Extract the (X, Y) coordinate from the center of the cell holding the provided text.  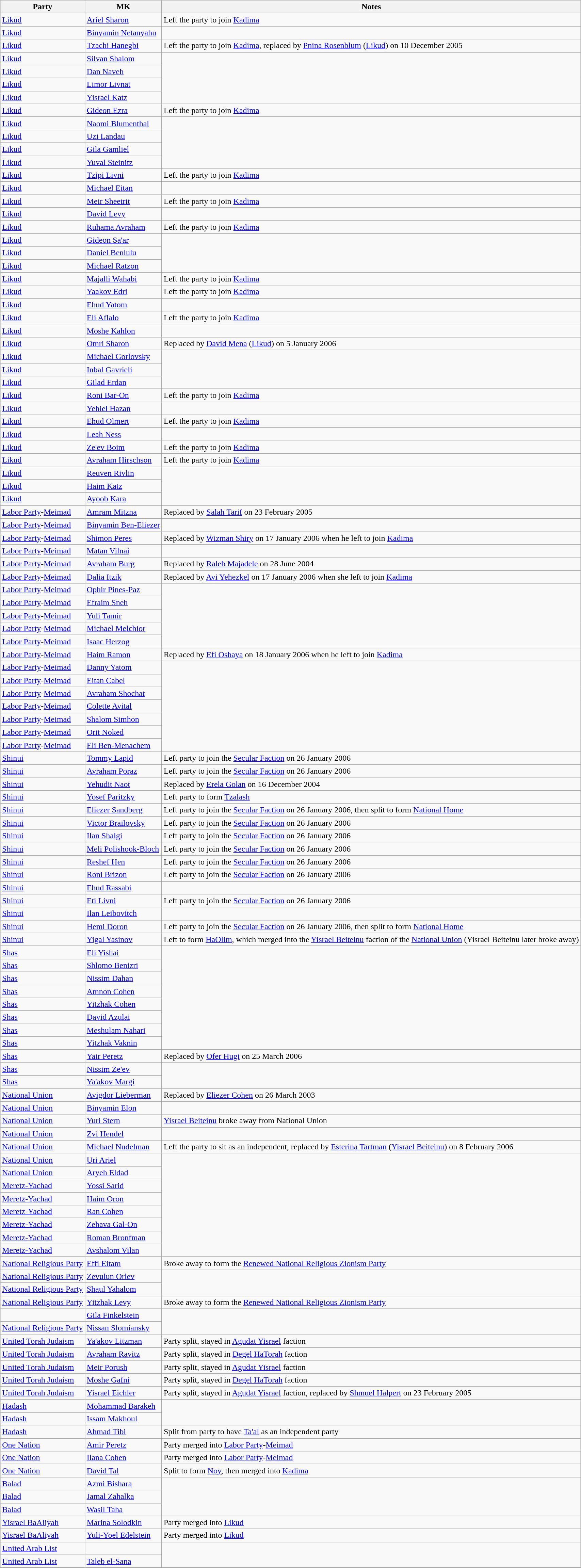
Left the party to sit as an independent, replaced by Esterina Tartman (Yisrael Beiteinu) on 8 February 2006 (371, 1147)
Binyamin Netanyahu (123, 33)
Issam Makhoul (123, 1419)
Eli Ben-Menachem (123, 745)
Gideon Sa'ar (123, 240)
Taleb el-Sana (123, 1561)
Ya'akov Litzman (123, 1341)
Ya'akov Margi (123, 1082)
Danny Yatom (123, 667)
MK (123, 7)
Effi Eitam (123, 1263)
Replaced by Eliezer Cohen on 26 March 2003 (371, 1095)
Dalia Itzik (123, 577)
Hemi Doron (123, 926)
Michael Melchior (123, 629)
Replaced by Ofer Hugi on 25 March 2006 (371, 1056)
Ehud Yatom (123, 305)
Yossi Sarid (123, 1185)
Meir Porush (123, 1367)
Yehudit Naot (123, 784)
David Levy (123, 214)
Nissim Dahan (123, 978)
Avraham Hirschson (123, 460)
Victor Brailovsky (123, 823)
Michael Ratzon (123, 266)
Wasil Taha (123, 1509)
Avraham Poraz (123, 771)
Tommy Lapid (123, 758)
Shaul Yahalom (123, 1289)
Efraim Sneh (123, 603)
Meshulam Nahari (123, 1030)
Left party to form Tzalash (371, 797)
Inbal Gavrieli (123, 369)
Jamal Zahalka (123, 1497)
Haim Oron (123, 1198)
Avigdor Lieberman (123, 1095)
Dan Naveh (123, 71)
Binyamin Ben-Eliezer (123, 525)
Omri Sharon (123, 343)
Replaced by Wizman Shiry on 17 January 2006 when he left to join Kadima (371, 538)
Moshe Gafni (123, 1380)
Yitzhak Levy (123, 1302)
Ilan Leibovitch (123, 914)
Ze'ev Boim (123, 447)
Ilana Cohen (123, 1458)
Amir Peretz (123, 1445)
Ahmad Tibi (123, 1432)
Ehud Olmert (123, 421)
Eitan Cabel (123, 680)
Amram Mitzna (123, 512)
Left to form HaOlim, which merged into the Yisrael Beiteinu faction of the National Union (Yisrael Beiteinu later broke away) (371, 939)
Yaakov Edri (123, 292)
Gilad Erdan (123, 383)
Yuri Stern (123, 1121)
Ariel Sharon (123, 20)
Tzachi Hanegbi (123, 46)
Ehud Rassabi (123, 888)
Replaced by Raleb Majadele on 28 June 2004 (371, 564)
Reshef Hen (123, 862)
Shalom Simhon (123, 719)
Mohammad Barakeh (123, 1406)
Aryeh Eldad (123, 1173)
Replaced by Avi Yehezkel on 17 January 2006 when she left to join Kadima (371, 577)
Orit Noked (123, 732)
Yair Peretz (123, 1056)
Marina Solodkin (123, 1522)
Yisrael Katz (123, 97)
Reuven Rivlin (123, 473)
Shlomo Benizri (123, 965)
Majalli Wahabi (123, 279)
Ran Cohen (123, 1212)
Yehiel Hazan (123, 408)
Avshalom Vilan (123, 1250)
Uri Ariel (123, 1160)
Ilan Shalgi (123, 836)
Eli Yishai (123, 952)
Avraham Ravitz (123, 1354)
Amnon Cohen (123, 991)
Azmi Bishara (123, 1484)
Party (43, 7)
Yigal Yasinov (123, 939)
Daniel Benlulu (123, 253)
Avraham Burg (123, 564)
David Tal (123, 1471)
Binyamin Elon (123, 1108)
Gila Finkelstein (123, 1315)
Gila Gamliel (123, 149)
Replaced by Erela Golan on 16 December 2004 (371, 784)
Eli Aflalo (123, 318)
Colette Avital (123, 706)
Roni Brizon (123, 875)
Nissan Slomiansky (123, 1328)
Yitzhak Cohen (123, 1004)
Haim Katz (123, 486)
Party split, stayed in Agudat Yisrael faction, replaced by Shmuel Halpert on 23 February 2005 (371, 1393)
Yosef Paritzky (123, 797)
Meli Polishook-Bloch (123, 849)
Replaced by Salah Tarif on 23 February 2005 (371, 512)
Roman Bronfman (123, 1238)
Split from party to have Ta'al as an independent party (371, 1432)
Naomi Blumenthal (123, 123)
Notes (371, 7)
Avraham Shochat (123, 693)
Yuli-Yoel Edelstein (123, 1535)
Yuval Steinitz (123, 162)
Eliezer Sandberg (123, 810)
Moshe Kahlon (123, 330)
Matan Vilnai (123, 551)
Yuli Tamir (123, 616)
Nissim Ze'ev (123, 1069)
Leah Ness (123, 434)
Uzi Landau (123, 136)
Tzipi Livni (123, 175)
Meir Sheetrit (123, 201)
Replaced by Efi Oshaya on 18 January 2006 when he left to join Kadima (371, 654)
Limor Livnat (123, 84)
Yisrael Eichler (123, 1393)
Gideon Ezra (123, 110)
Zvi Hendel (123, 1134)
Michael Gorlovsky (123, 356)
Shimon Peres (123, 538)
Isaac Herzog (123, 642)
Silvan Shalom (123, 59)
Split to form Noy, then merged into Kadima (371, 1471)
Replaced by David Mena (Likud) on 5 January 2006 (371, 343)
Eti Livni (123, 901)
Michael Eitan (123, 188)
Yitzhak Vaknin (123, 1043)
Yisrael Beiteinu broke away from National Union (371, 1121)
Ophir Pines-Paz (123, 590)
Haim Ramon (123, 654)
Roni Bar-On (123, 395)
Zevulun Orlev (123, 1276)
Ayoob Kara (123, 499)
Ruhama Avraham (123, 227)
Left the party to join Kadima, replaced by Pnina Rosenblum (Likud) on 10 December 2005 (371, 46)
Zehava Gal-On (123, 1225)
David Azulai (123, 1017)
Michael Nudelman (123, 1147)
